Locate the cell with the specified text and output its (x, y) center coordinate. 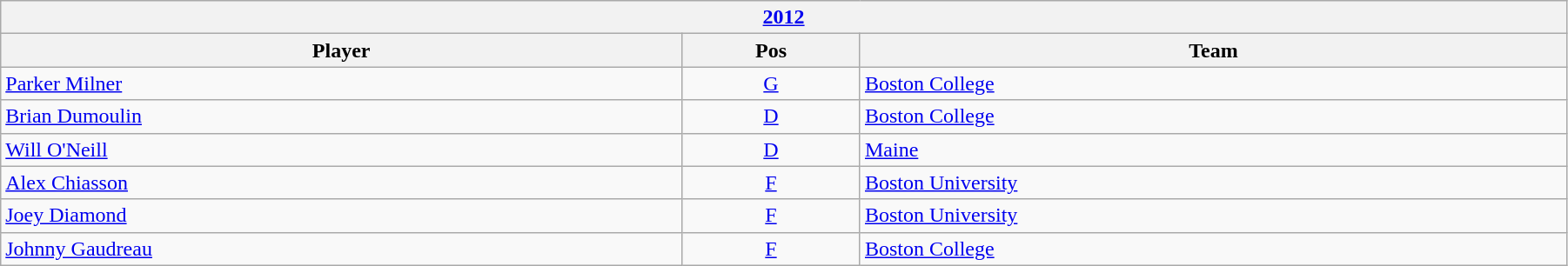
Will O'Neill (341, 150)
Pos (771, 50)
G (771, 83)
Johnny Gaudreau (341, 249)
Maine (1213, 150)
Team (1213, 50)
2012 (784, 17)
Joey Diamond (341, 216)
Parker Milner (341, 83)
Brian Dumoulin (341, 116)
Player (341, 50)
Alex Chiasson (341, 183)
